Pinpoint the cell where the given text exists, returning its [X, Y] midpoint coordinate. 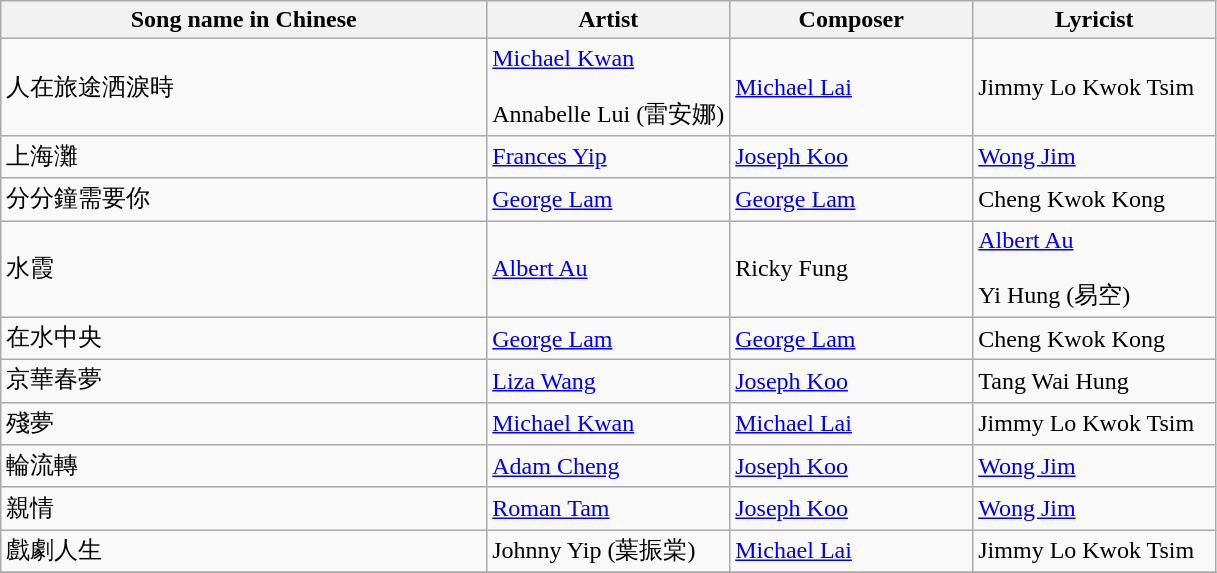
Artist [608, 20]
上海灘 [244, 156]
Lyricist [1094, 20]
Adam Cheng [608, 466]
戲劇人生 [244, 552]
Roman Tam [608, 508]
殘夢 [244, 424]
Song name in Chinese [244, 20]
Albert Au [608, 268]
人在旅途洒淚時 [244, 88]
Ricky Fung [852, 268]
Michael Kwan [608, 424]
水霞 [244, 268]
Johnny Yip (葉振棠) [608, 552]
Albert AuYi Hung (易空) [1094, 268]
Frances Yip [608, 156]
Liza Wang [608, 382]
Tang Wai Hung [1094, 382]
親情 [244, 508]
分分鐘需要你 [244, 200]
京華春夢 [244, 382]
Michael KwanAnnabelle Lui (雷安娜) [608, 88]
輪流轉 [244, 466]
在水中央 [244, 338]
Composer [852, 20]
